Capture the cell that displays the provided text and extract its [x, y] central coordinate. 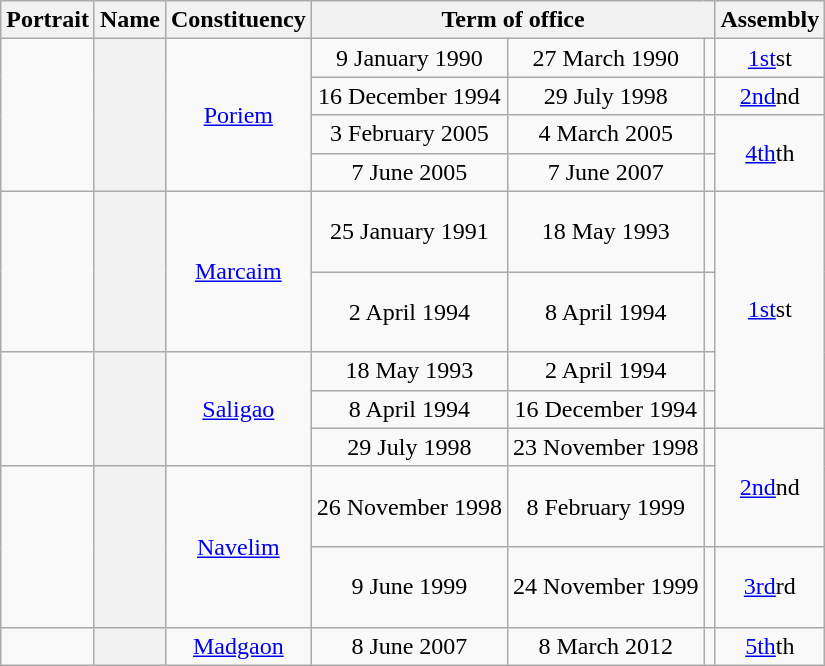
7 June 2007 [606, 172]
3rdrd [770, 588]
Assembly [770, 20]
Saligao [238, 409]
Term of office [513, 20]
Navelim [238, 546]
26 November 1998 [409, 506]
25 January 1991 [409, 232]
Name [130, 20]
3 February 2005 [409, 134]
7 June 2005 [409, 172]
8 June 2007 [409, 646]
9 January 1990 [409, 58]
Portrait [48, 20]
Constituency [238, 20]
Marcaim [238, 272]
9 June 1999 [409, 588]
8 February 1999 [606, 506]
5thth [770, 646]
Poriem [238, 115]
4thth [770, 153]
24 November 1999 [606, 588]
8 March 2012 [606, 646]
4 March 2005 [606, 134]
Madgaon [238, 646]
23 November 1998 [606, 447]
27 March 1990 [606, 58]
